Identify which cell holds the provided text, then report its (X, Y) central coordinate. 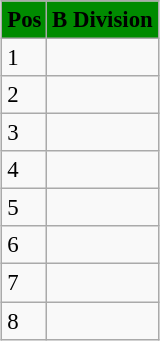
1 (24, 57)
2 (24, 95)
8 (24, 321)
4 (24, 170)
B Division (102, 20)
3 (24, 133)
6 (24, 245)
5 (24, 208)
Pos (24, 20)
7 (24, 283)
